Find where the given text appears and provide that cell's center as [X, Y] coordinate. 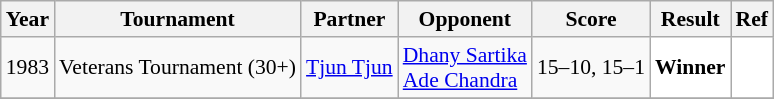
Opponent [465, 19]
1983 [28, 68]
15–10, 15–1 [591, 68]
Tournament [178, 19]
Ref [751, 19]
Tjun Tjun [350, 68]
Winner [690, 68]
Score [591, 19]
Year [28, 19]
Veterans Tournament (30+) [178, 68]
Result [690, 19]
Partner [350, 19]
Dhany Sartika Ade Chandra [465, 68]
